Return (x, y) of the center of cell containing provided text 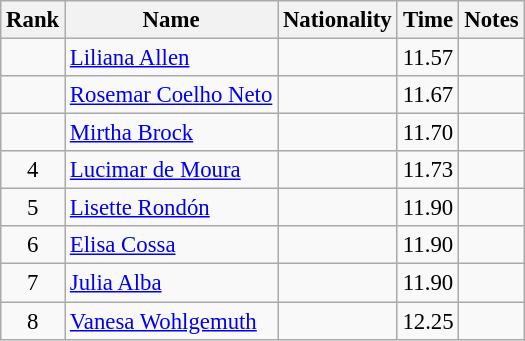
Vanesa Wohlgemuth (172, 321)
Lisette Rondón (172, 208)
6 (33, 245)
8 (33, 321)
Julia Alba (172, 283)
11.73 (428, 170)
Time (428, 20)
5 (33, 208)
Nationality (338, 20)
Lucimar de Moura (172, 170)
4 (33, 170)
11.57 (428, 58)
7 (33, 283)
Rosemar Coelho Neto (172, 95)
Rank (33, 20)
11.70 (428, 133)
11.67 (428, 95)
Elisa Cossa (172, 245)
Name (172, 20)
Liliana Allen (172, 58)
12.25 (428, 321)
Mirtha Brock (172, 133)
Notes (492, 20)
